For the text-containing cell, return its midpoint in [x, y] coordinate format. 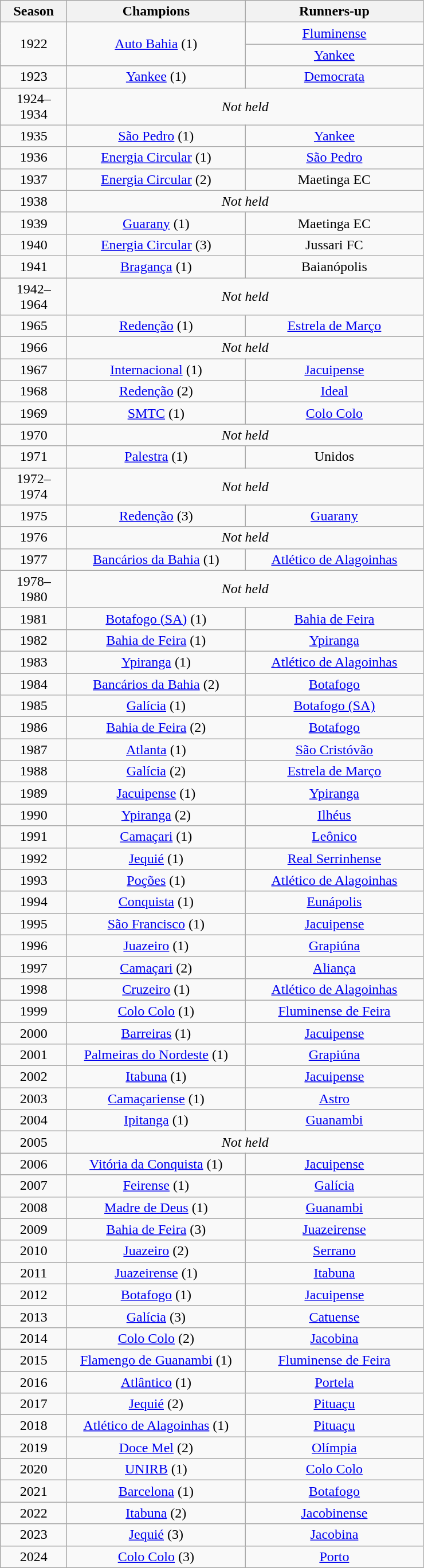
2023 [34, 1535]
Season [34, 11]
2019 [34, 1448]
Baianópolis [335, 266]
Leônico [335, 837]
2024 [34, 1557]
1938 [34, 201]
Jequié (2) [156, 1404]
Energia Circular (2) [156, 179]
1981 [34, 618]
2007 [34, 1186]
2006 [34, 1164]
Bahia de Feira (3) [156, 1229]
Porto [335, 1557]
Jequié (1) [156, 859]
2015 [34, 1360]
Feirense (1) [156, 1186]
São Cristóvão [335, 750]
2017 [34, 1404]
Catuense [335, 1316]
2013 [34, 1316]
Flamengo de Guanambi (1) [156, 1360]
2020 [34, 1469]
1923 [34, 77]
1967 [34, 370]
2014 [34, 1338]
Galícia (2) [156, 771]
Ipitanga (1) [156, 1120]
Galícia (3) [156, 1316]
1935 [34, 136]
Juazeiro (2) [156, 1251]
Democrata [335, 77]
1966 [34, 348]
Botafogo (1) [156, 1295]
Redenção (2) [156, 391]
1968 [34, 391]
Itabuna (1) [156, 1077]
Real Serrinhense [335, 859]
2011 [34, 1273]
1993 [34, 880]
1941 [34, 266]
Unidos [335, 457]
São Pedro (1) [156, 136]
Internacional (1) [156, 370]
Barreiras (1) [156, 1033]
1976 [34, 538]
Botafogo (SA) [335, 706]
Eunápolis [335, 902]
Colo Colo (1) [156, 1011]
1999 [34, 1011]
1971 [34, 457]
1975 [34, 516]
1992 [34, 859]
2018 [34, 1426]
São Pedro [335, 158]
Auto Bahia (1) [156, 44]
Redenção (3) [156, 516]
Olímpia [335, 1448]
Camaçariense (1) [156, 1099]
2002 [34, 1077]
2009 [34, 1229]
Camaçari (1) [156, 837]
2005 [34, 1142]
Fluminense [335, 33]
Ilhéus [335, 815]
2004 [34, 1120]
1984 [34, 684]
Conquista (1) [156, 902]
Juazeiro (1) [156, 946]
2008 [34, 1208]
1977 [34, 559]
1990 [34, 815]
Bancários da Bahia (1) [156, 559]
Colo Colo (2) [156, 1338]
Botafogo (SA) (1) [156, 618]
1998 [34, 989]
1939 [34, 223]
Guarany (1) [156, 223]
Bancários da Bahia (2) [156, 684]
Camaçari (2) [156, 967]
Jacobinense [335, 1513]
Redenção (1) [156, 326]
2012 [34, 1295]
1983 [34, 662]
Energia Circular (3) [156, 245]
Runners-up [335, 11]
1995 [34, 924]
1986 [34, 728]
1937 [34, 179]
Astro [335, 1099]
Palmeiras do Nordeste (1) [156, 1055]
Vitória da Conquista (1) [156, 1164]
1988 [34, 771]
1994 [34, 902]
2022 [34, 1513]
Guarany [335, 516]
Bahia de Feira (1) [156, 640]
Atlântico (1) [156, 1382]
Galícia (1) [156, 706]
2003 [34, 1099]
1936 [34, 158]
1982 [34, 640]
Jussari FC [335, 245]
Serrano [335, 1251]
Barcelona (1) [156, 1491]
Palestra (1) [156, 457]
1978–1980 [34, 589]
Jacuipense (1) [156, 793]
1996 [34, 946]
Galícia [335, 1186]
1924–1934 [34, 107]
Juazeirense [335, 1229]
Bahia de Feira (2) [156, 728]
2010 [34, 1251]
Bahia de Feira [335, 618]
2021 [34, 1491]
São Francisco (1) [156, 924]
UNIRB (1) [156, 1469]
Itabuna (2) [156, 1513]
Ideal [335, 391]
Juazeirense (1) [156, 1273]
Jequié (3) [156, 1535]
1985 [34, 706]
2001 [34, 1055]
Cruzeiro (1) [156, 989]
1989 [34, 793]
Portela [335, 1382]
1970 [34, 435]
Doce Mel (2) [156, 1448]
Atlético de Alagoinhas (1) [156, 1426]
Ypiranga (2) [156, 815]
1942–1964 [34, 296]
Aliança [335, 967]
Madre de Deus (1) [156, 1208]
Champions [156, 11]
Atlanta (1) [156, 750]
1922 [34, 44]
1987 [34, 750]
Poções (1) [156, 880]
1969 [34, 413]
Ypiranga (1) [156, 662]
Colo Colo (3) [156, 1557]
2000 [34, 1033]
1965 [34, 326]
Itabuna [335, 1273]
Energia Circular (1) [156, 158]
2016 [34, 1382]
1972–1974 [34, 486]
1940 [34, 245]
Yankee (1) [156, 77]
Bragança (1) [156, 266]
1997 [34, 967]
SMTC (1) [156, 413]
1991 [34, 837]
